Output the [x, y] coordinate of the center of the cell containing the given text.  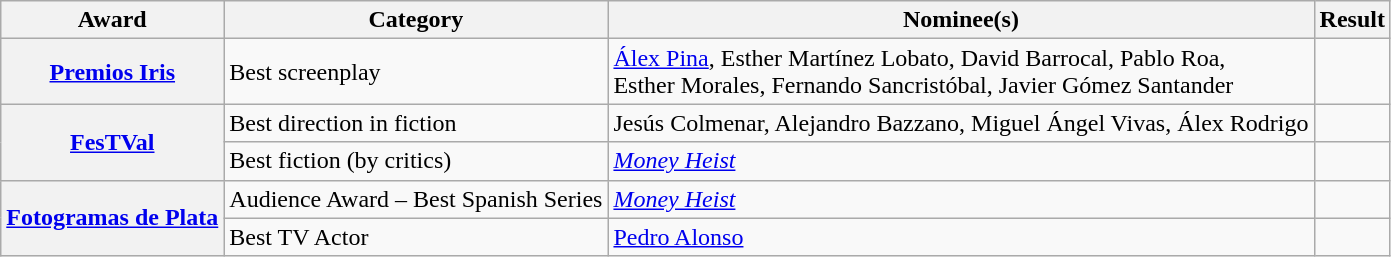
Best fiction (by critics) [416, 161]
Best TV Actor [416, 237]
Category [416, 20]
Result [1352, 20]
Audience Award – Best Spanish Series [416, 199]
Jesús Colmenar, Alejandro Bazzano, Miguel Ángel Vivas, Álex Rodrigo [961, 123]
Fotogramas de Plata [112, 218]
Premios Iris [112, 72]
FesTVal [112, 142]
Nominee(s) [961, 20]
Best screenplay [416, 72]
Pedro Alonso [961, 237]
Álex Pina, Esther Martínez Lobato, David Barrocal, Pablo Roa,Esther Morales, Fernando Sancristóbal, Javier Gómez Santander [961, 72]
Best direction in fiction [416, 123]
Award [112, 20]
